Scan for the cell matching the given text and deliver its [x, y] coordinate at center. 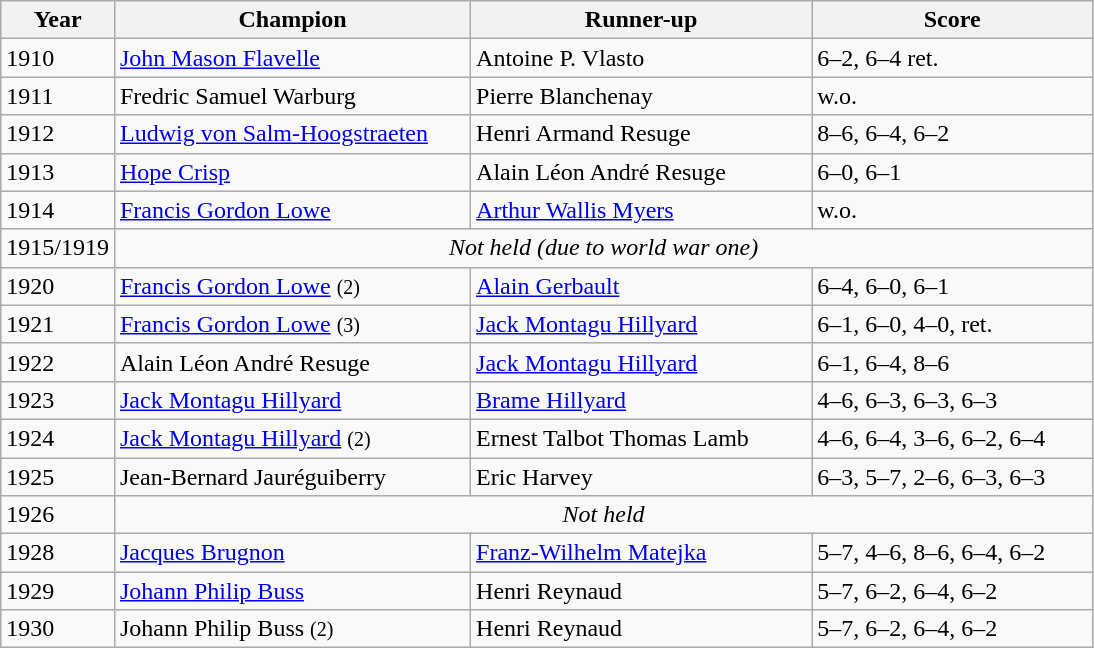
8–6, 6–4, 6–2 [952, 134]
Johann Philip Buss (2) [292, 629]
1921 [58, 324]
1930 [58, 629]
Francis Gordon Lowe (2) [292, 286]
Ernest Talbot Thomas Lamb [642, 438]
4–6, 6–3, 6–3, 6–3 [952, 400]
Runner-up [642, 20]
Eric Harvey [642, 477]
Jacques Brugnon [292, 553]
Henri Armand Resuge [642, 134]
Not held (due to world war one) [603, 248]
5–7, 4–6, 8–6, 6–4, 6–2 [952, 553]
1914 [58, 210]
Franz-Wilhelm Matejka [642, 553]
6–3, 5–7, 2–6, 6–3, 6–3 [952, 477]
Jean-Bernard Jauréguiberry [292, 477]
1910 [58, 58]
1923 [58, 400]
Hope Crisp [292, 172]
1929 [58, 591]
Ludwig von Salm-Hoogstraeten [292, 134]
1915/1919 [58, 248]
1925 [58, 477]
1924 [58, 438]
Year [58, 20]
6–0, 6–1 [952, 172]
Champion [292, 20]
1913 [58, 172]
Francis Gordon Lowe (3) [292, 324]
6–1, 6–0, 4–0, ret. [952, 324]
1912 [58, 134]
Arthur Wallis Myers [642, 210]
Brame Hillyard [642, 400]
4–6, 6–4, 3–6, 6–2, 6–4 [952, 438]
6–2, 6–4 ret. [952, 58]
Fredric Samuel Warburg [292, 96]
Not held [603, 515]
Score [952, 20]
1920 [58, 286]
1926 [58, 515]
Antoine P. Vlasto [642, 58]
Jack Montagu Hillyard (2) [292, 438]
1928 [58, 553]
Johann Philip Buss [292, 591]
Francis Gordon Lowe [292, 210]
Alain Gerbault [642, 286]
1922 [58, 362]
John Mason Flavelle [292, 58]
1911 [58, 96]
6–1, 6–4, 8–6 [952, 362]
6–4, 6–0, 6–1 [952, 286]
Pierre Blanchenay [642, 96]
